Identify which cell holds the provided text, then report its (X, Y) central coordinate. 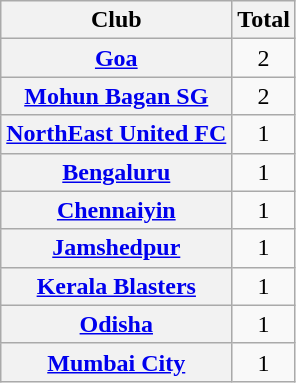
Mumbai City (116, 362)
Mohun Bagan SG (116, 96)
Club (116, 20)
Total (264, 20)
Jamshedpur (116, 248)
Goa (116, 58)
Kerala Blasters (116, 286)
Odisha (116, 324)
NorthEast United FC (116, 134)
Chennaiyin (116, 210)
Bengaluru (116, 172)
